Pinpoint the cell where the given text exists, returning its (X, Y) midpoint coordinate. 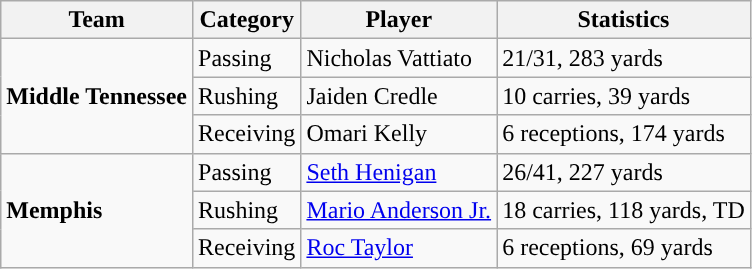
Mario Anderson Jr. (399, 210)
21/31, 283 yards (624, 58)
Player (399, 20)
Team (97, 20)
Roc Taylor (399, 248)
6 receptions, 69 yards (624, 248)
Seth Henigan (399, 172)
Omari Kelly (399, 134)
26/41, 227 yards (624, 172)
Jaiden Credle (399, 96)
10 carries, 39 yards (624, 96)
18 carries, 118 yards, TD (624, 210)
Category (247, 20)
Memphis (97, 210)
Nicholas Vattiato (399, 58)
6 receptions, 174 yards (624, 134)
Middle Tennessee (97, 96)
Statistics (624, 20)
